Find where the given text appears and provide that cell's center as (x, y) coordinate. 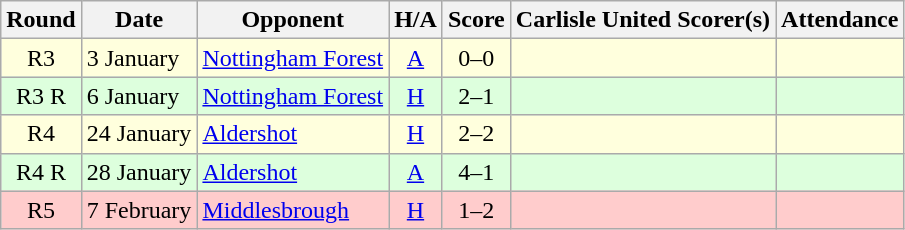
7 February (139, 210)
Attendance (840, 20)
Opponent (293, 20)
24 January (139, 134)
3 January (139, 58)
Date (139, 20)
R4 (41, 134)
4–1 (476, 172)
6 January (139, 96)
28 January (139, 172)
Score (476, 20)
Carlisle United Scorer(s) (642, 20)
H/A (416, 20)
R4 R (41, 172)
R3 (41, 58)
R5 (41, 210)
R3 R (41, 96)
Middlesbrough (293, 210)
2–1 (476, 96)
Round (41, 20)
0–0 (476, 58)
2–2 (476, 134)
1–2 (476, 210)
